For the text-containing cell, return its midpoint in (x, y) coordinate format. 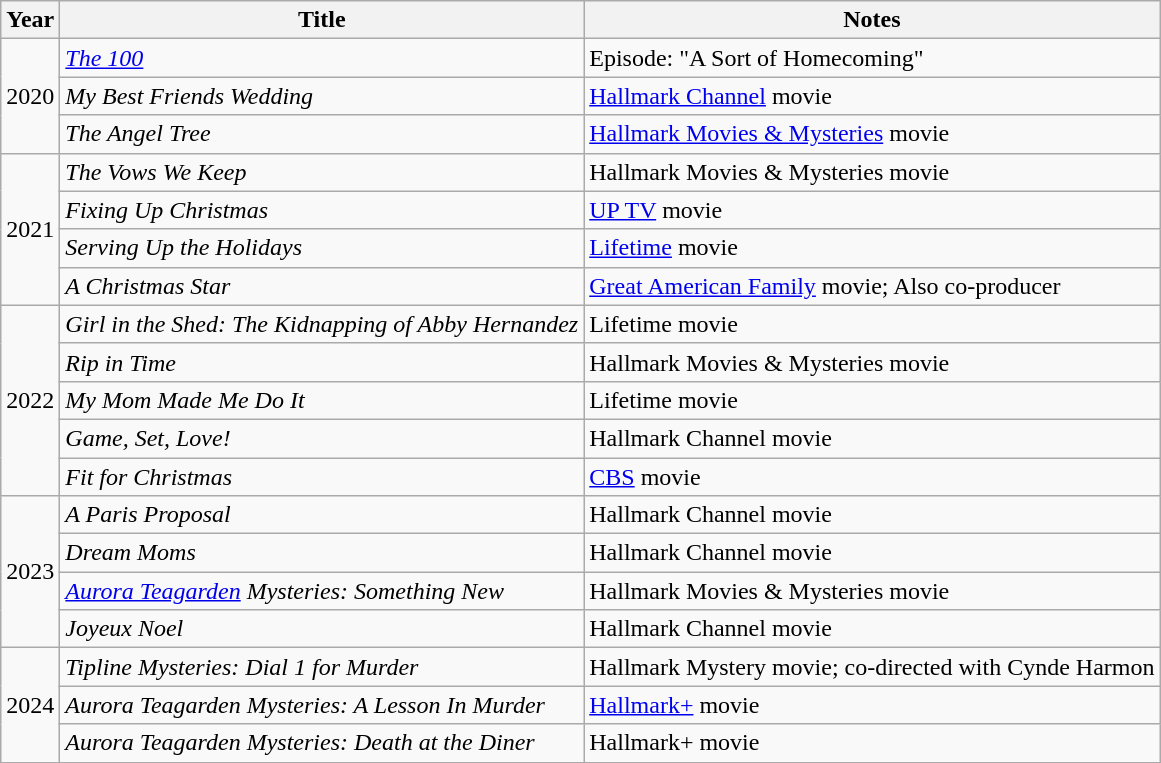
CBS movie (872, 477)
2020 (30, 96)
Girl in the Shed: The Kidnapping of Abby Hernandez (322, 324)
Notes (872, 20)
Dream Moms (322, 553)
A Christmas Star (322, 286)
Rip in Time (322, 362)
Fit for Christmas (322, 477)
Great American Family movie; Also co-producer (872, 286)
A Paris Proposal (322, 515)
Aurora Teagarden Mysteries: A Lesson In Murder (322, 705)
Aurora Teagarden Mysteries: Something New (322, 591)
Fixing Up Christmas (322, 210)
2023 (30, 572)
The Angel Tree (322, 134)
Title (322, 20)
Episode: "A Sort of Homecoming" (872, 58)
Tipline Mysteries: Dial 1 for Murder (322, 667)
The Vows We Keep (322, 172)
2021 (30, 229)
Game, Set, Love! (322, 438)
2024 (30, 705)
Hallmark Mystery movie; co-directed with Cynde Harmon (872, 667)
Year (30, 20)
My Best Friends Wedding (322, 96)
Aurora Teagarden Mysteries: Death at the Diner (322, 743)
My Mom Made Me Do It (322, 400)
The 100 (322, 58)
Joyeux Noel (322, 629)
2022 (30, 400)
UP TV movie (872, 210)
Serving Up the Holidays (322, 248)
